Search for the cell housing the specified text and yield its [x, y] center coordinate. 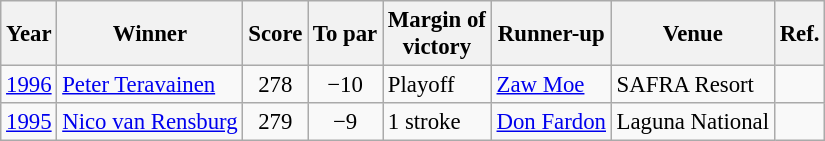
Nico van Rensburg [150, 122]
Zaw Moe [551, 85]
278 [276, 85]
SAFRA Resort [692, 85]
To par [346, 34]
279 [276, 122]
Margin ofvictory [438, 34]
Playoff [438, 85]
1 stroke [438, 122]
Peter Teravainen [150, 85]
Venue [692, 34]
Winner [150, 34]
−9 [346, 122]
1995 [29, 122]
Score [276, 34]
Year [29, 34]
Laguna National [692, 122]
−10 [346, 85]
Runner-up [551, 34]
Ref. [799, 34]
1996 [29, 85]
Don Fardon [551, 122]
